Pinpoint the cell where the given text exists, returning its (x, y) midpoint coordinate. 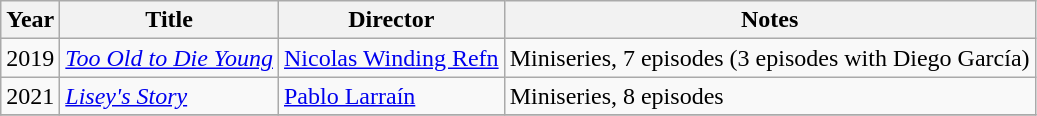
Year (30, 20)
Too Old to Die Young (170, 58)
2019 (30, 58)
Nicolas Winding Refn (391, 58)
2021 (30, 96)
Director (391, 20)
Miniseries, 8 episodes (770, 96)
Title (170, 20)
Pablo Larraín (391, 96)
Lisey's Story (170, 96)
Notes (770, 20)
Miniseries, 7 episodes (3 episodes with Diego García) (770, 58)
